Scan for the cell matching the given text and deliver its [x, y] coordinate at center. 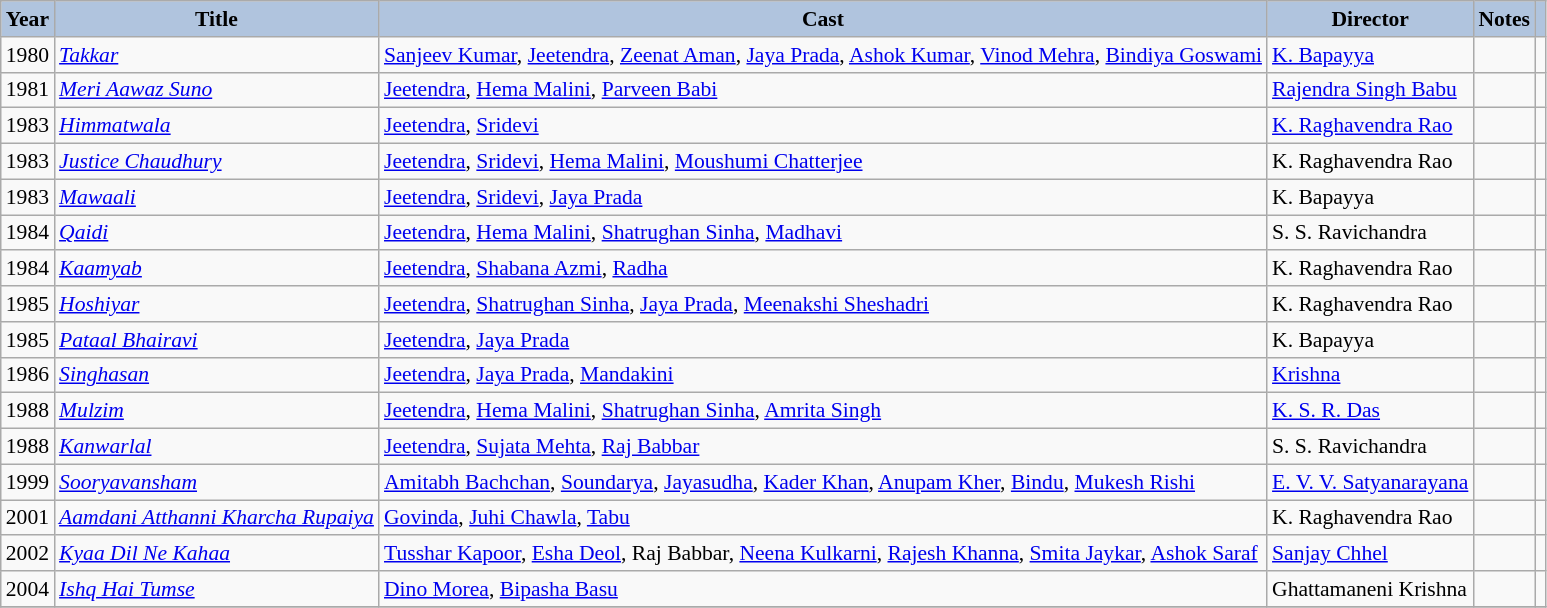
Pataal Bhairavi [216, 340]
Notes [1504, 19]
Ghattamaneni Krishna [1370, 589]
Jeetendra, Sridevi, Hema Malini, Moushumi Chatterjee [823, 162]
E. V. V. Satyanarayana [1370, 482]
Kanwarlal [216, 447]
Title [216, 19]
Mulzim [216, 411]
1999 [28, 482]
Sanjeev Kumar, Jeetendra, Zeenat Aman, Jaya Prada, Ashok Kumar, Vinod Mehra, Bindiya Goswami [823, 55]
Himmatwala [216, 126]
Krishna [1370, 375]
2004 [28, 589]
Sanjay Chhel [1370, 554]
Singhasan [216, 375]
1980 [28, 55]
Jeetendra, Hema Malini, Shatrughan Sinha, Madhavi [823, 233]
Ishq Hai Tumse [216, 589]
Dino Morea, Bipasha Basu [823, 589]
Jeetendra, Sujata Mehta, Raj Babbar [823, 447]
1981 [28, 90]
Govinda, Juhi Chawla, Tabu [823, 518]
Mawaali [216, 197]
Hoshiyar [216, 304]
1986 [28, 375]
Jeetendra, Sridevi [823, 126]
Amitabh Bachchan, Soundarya, Jayasudha, Kader Khan, Anupam Kher, Bindu, Mukesh Rishi [823, 482]
Takkar [216, 55]
2002 [28, 554]
Cast [823, 19]
Jeetendra, Jaya Prada [823, 340]
Jeetendra, Jaya Prada, Mandakini [823, 375]
Aamdani Atthanni Kharcha Rupaiya [216, 518]
Qaidi [216, 233]
Kyaa Dil Ne Kahaa [216, 554]
Jeetendra, Shabana Azmi, Radha [823, 269]
Kaamyab [216, 269]
Year [28, 19]
K. S. R. Das [1370, 411]
Sooryavansham [216, 482]
Jeetendra, Hema Malini, Shatrughan Sinha, Amrita Singh [823, 411]
Jeetendra, Sridevi, Jaya Prada [823, 197]
Tusshar Kapoor, Esha Deol, Raj Babbar, Neena Kulkarni, Rajesh Khanna, Smita Jaykar, Ashok Saraf [823, 554]
Justice Chaudhury [216, 162]
Director [1370, 19]
Rajendra Singh Babu [1370, 90]
Jeetendra, Shatrughan Sinha, Jaya Prada, Meenakshi Sheshadri [823, 304]
Jeetendra, Hema Malini, Parveen Babi [823, 90]
Meri Aawaz Suno [216, 90]
2001 [28, 518]
